Output the (X, Y) coordinate of the center of the cell containing the given text.  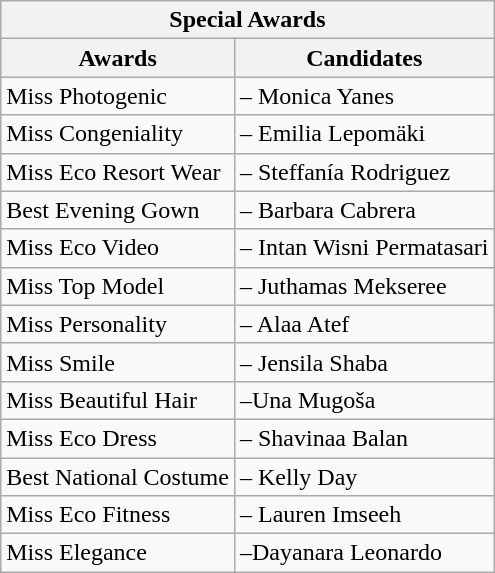
– Intan Wisni Permatasari (364, 248)
– Steffanía Rodriguez (364, 172)
Miss Eco Video (118, 248)
Miss Eco Resort Wear (118, 172)
– Kelly Day (364, 477)
– Lauren Imseeh (364, 515)
–Una Mugoša (364, 400)
Miss Personality (118, 324)
Best Evening Gown (118, 210)
– Shavinaa Balan (364, 438)
Miss Elegance (118, 553)
Miss Beautiful Hair (118, 400)
Miss Eco Fitness (118, 515)
Miss Congeniality (118, 134)
Miss Top Model (118, 286)
– Juthamas Mekseree (364, 286)
Miss Eco Dress (118, 438)
Candidates (364, 58)
– Alaa Atef (364, 324)
Best National Costume (118, 477)
– Monica Yanes (364, 96)
Special Awards (248, 20)
–Dayanara Leonardo (364, 553)
– Barbara Cabrera (364, 210)
– Emilia Lepomäki (364, 134)
Awards (118, 58)
– Jensila Shaba (364, 362)
Miss Photogenic (118, 96)
Miss Smile (118, 362)
